Detect which cell encompasses the target text, then output its (x, y) center coordinate. 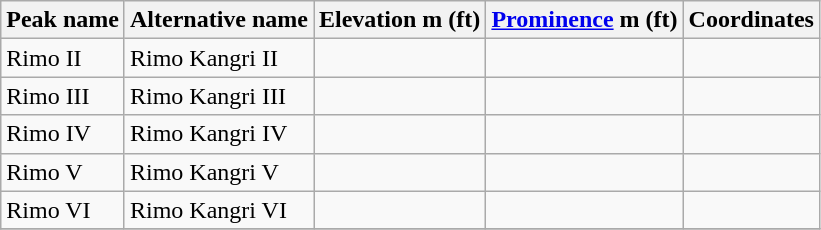
Prominence m (ft) (584, 20)
Rimo Kangri V (218, 172)
Rimo Kangri III (218, 96)
Alternative name (218, 20)
Rimo Kangri IV (218, 134)
Rimo III (63, 96)
Rimo II (63, 58)
Elevation m (ft) (400, 20)
Rimo IV (63, 134)
Rimo Kangri II (218, 58)
Rimo VI (63, 210)
Coordinates (751, 20)
Rimo Kangri VI (218, 210)
Rimo V (63, 172)
Peak name (63, 20)
